Find where the given text appears and provide that cell's center as [X, Y] coordinate. 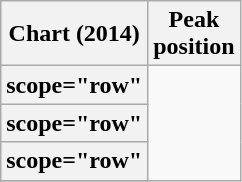
Peakposition [194, 34]
Chart (2014) [74, 34]
